Detect which cell encompasses the target text, then output its (X, Y) center coordinate. 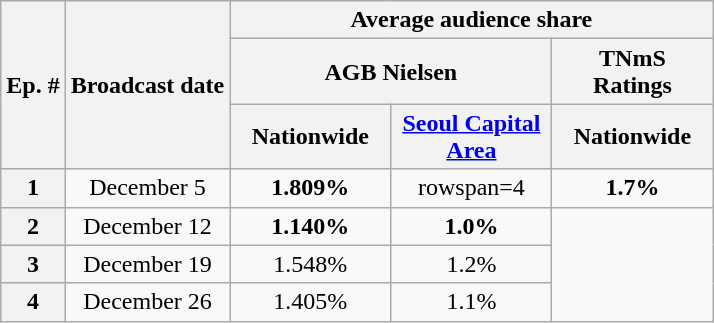
1.140% (310, 226)
1.2% (472, 264)
Average audience share (472, 20)
Broadcast date (148, 85)
December 19 (148, 264)
TNmS Ratings (632, 72)
December 12 (148, 226)
AGB Nielsen (391, 72)
1.0% (472, 226)
1 (33, 188)
4 (33, 302)
2 (33, 226)
Seoul Capital Area (472, 136)
rowspan=4 (472, 188)
3 (33, 264)
1.7% (632, 188)
1.1% (472, 302)
December 5 (148, 188)
1.548% (310, 264)
1.405% (310, 302)
1.809% (310, 188)
Ep. # (33, 85)
December 26 (148, 302)
